Return the [X, Y] coordinate for the center point of the cell that contains the specified text.  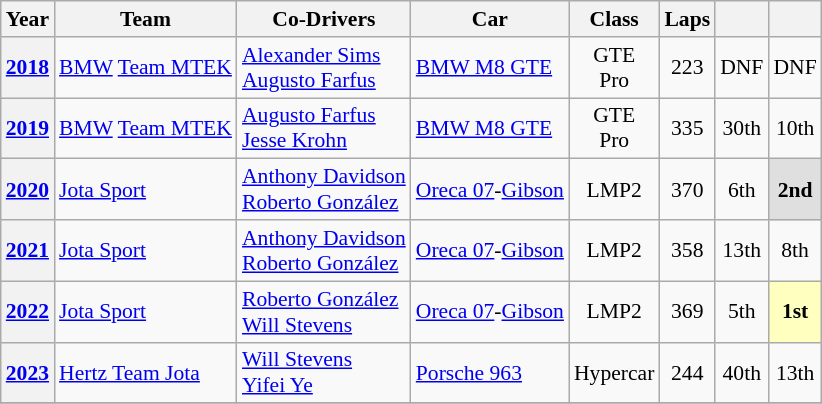
40th [742, 372]
370 [687, 190]
Augusto Farfus Jesse Krohn [324, 128]
Year [28, 19]
5th [742, 312]
244 [687, 372]
6th [742, 190]
Car [490, 19]
30th [742, 128]
223 [687, 68]
2021 [28, 250]
Porsche 963 [490, 372]
10th [794, 128]
Laps [687, 19]
1st [794, 312]
2019 [28, 128]
Co-Drivers [324, 19]
335 [687, 128]
2023 [28, 372]
Hertz Team Jota [146, 372]
2nd [794, 190]
Team [146, 19]
Will Stevens Yifei Ye [324, 372]
Alexander Sims Augusto Farfus [324, 68]
Class [614, 19]
369 [687, 312]
358 [687, 250]
2022 [28, 312]
8th [794, 250]
Hypercar [614, 372]
2018 [28, 68]
Roberto González Will Stevens [324, 312]
2020 [28, 190]
